Scan for the cell matching the given text and deliver its [X, Y] coordinate at center. 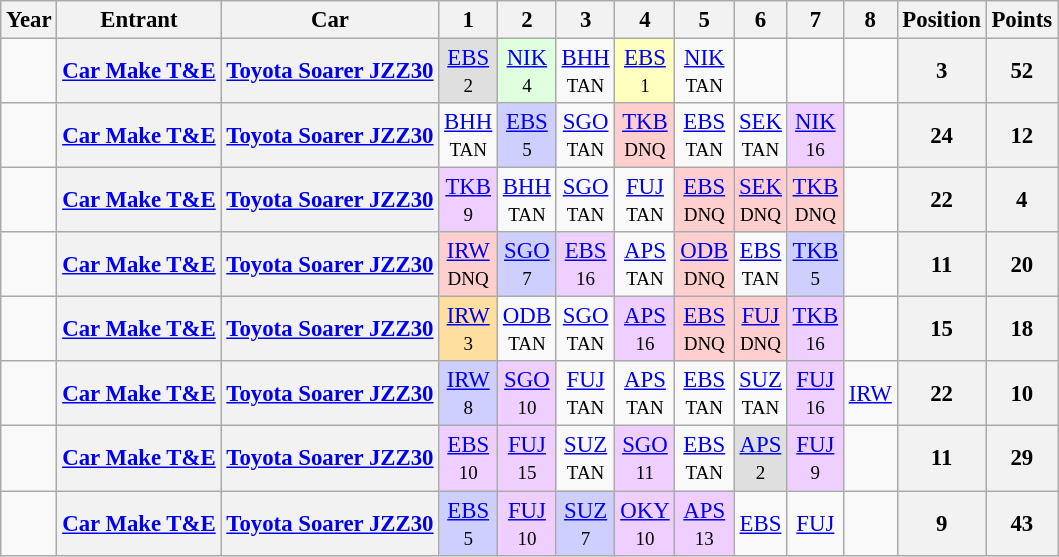
18 [1022, 330]
SEKDNQ [761, 200]
Entrant [139, 20]
9 [942, 524]
NIKTAN [704, 72]
43 [1022, 524]
Year [29, 20]
OKY10 [645, 524]
EBS10 [468, 458]
SUZ7 [586, 524]
NIK16 [815, 136]
SGO10 [528, 394]
SEKTAN [761, 136]
12 [1022, 136]
ODBDNQ [704, 264]
Position [942, 20]
IRWDNQ [468, 264]
2 [528, 20]
1 [468, 20]
EBS2 [468, 72]
20 [1022, 264]
EBS1 [645, 72]
TKB9 [468, 200]
10 [1022, 394]
FUJ16 [815, 394]
FUJ9 [815, 458]
IRW8 [468, 394]
Car [330, 20]
Points [1022, 20]
29 [1022, 458]
FUJ15 [528, 458]
NIK4 [528, 72]
FUJ10 [528, 524]
TKB16 [815, 330]
ODBTAN [528, 330]
APS2 [761, 458]
IRW3 [468, 330]
SGO11 [645, 458]
15 [942, 330]
5 [704, 20]
APS13 [704, 524]
24 [942, 136]
FUJ [815, 524]
52 [1022, 72]
EBS16 [586, 264]
TKB5 [815, 264]
SGO7 [528, 264]
8 [870, 20]
EBS [761, 524]
FUJDNQ [761, 330]
6 [761, 20]
APS16 [645, 330]
IRW [870, 394]
7 [815, 20]
